Extract the [X, Y] coordinate from the center of the cell holding the provided text.  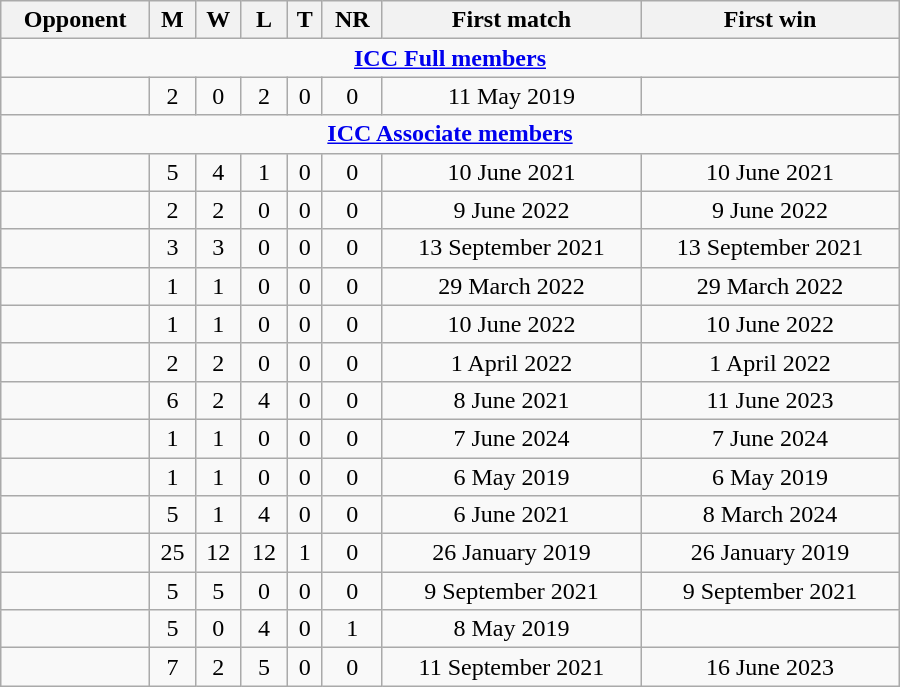
NR [352, 20]
7 [173, 667]
First match [511, 20]
6 [173, 400]
8 May 2019 [511, 629]
T [304, 20]
6 June 2021 [511, 515]
First win [770, 20]
11 September 2021 [511, 667]
W [218, 20]
Opponent [76, 20]
25 [173, 553]
M [173, 20]
L [264, 20]
ICC Associate members [450, 134]
11 June 2023 [770, 400]
8 June 2021 [511, 400]
8 March 2024 [770, 515]
16 June 2023 [770, 667]
ICC Full members [450, 58]
11 May 2019 [511, 96]
